Detect which cell encompasses the target text, then output its (x, y) center coordinate. 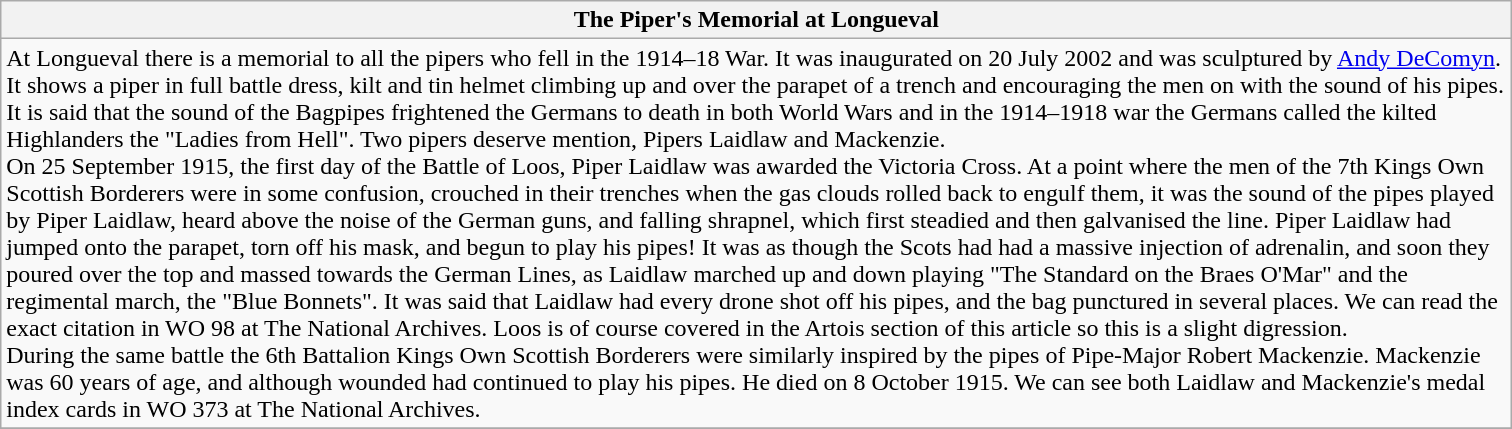
The Piper's Memorial at Longueval (756, 20)
